Identify which cell holds the provided text, then report its [x, y] central coordinate. 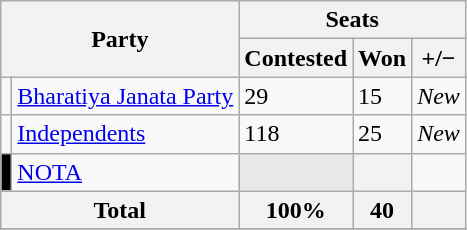
+/− [439, 58]
NOTA [126, 172]
Total [120, 210]
Party [120, 39]
29 [296, 96]
Bharatiya Janata Party [126, 96]
40 [382, 210]
118 [296, 134]
15 [382, 96]
Won [382, 58]
Seats [352, 20]
25 [382, 134]
Contested [296, 58]
100% [296, 210]
Independents [126, 134]
